For the text-containing cell, return its midpoint in [x, y] coordinate format. 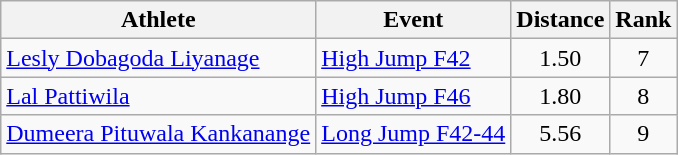
7 [644, 58]
Distance [560, 20]
High Jump F46 [414, 96]
Rank [644, 20]
Lal Pattiwila [158, 96]
High Jump F42 [414, 58]
Long Jump F42-44 [414, 134]
5.56 [560, 134]
1.80 [560, 96]
Dumeera Pituwala Kankanange [158, 134]
1.50 [560, 58]
Athlete [158, 20]
9 [644, 134]
Event [414, 20]
8 [644, 96]
Lesly Dobagoda Liyanage [158, 58]
